Identify which cell holds the provided text, then report its (x, y) central coordinate. 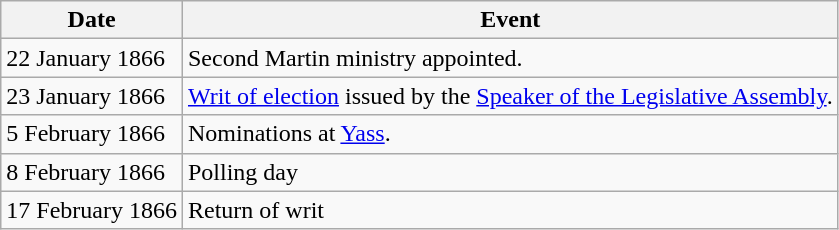
5 February 1866 (92, 134)
Event (510, 20)
23 January 1866 (92, 96)
Second Martin ministry appointed. (510, 58)
Nominations at Yass. (510, 134)
Date (92, 20)
Return of writ (510, 210)
8 February 1866 (92, 172)
Writ of election issued by the Speaker of the Legislative Assembly. (510, 96)
22 January 1866 (92, 58)
Polling day (510, 172)
17 February 1866 (92, 210)
